Pinpoint the cell where the given text exists, returning its (x, y) midpoint coordinate. 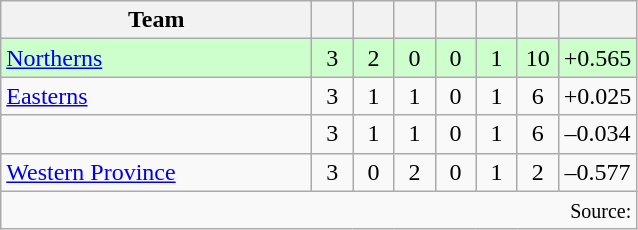
–0.577 (598, 172)
+0.025 (598, 96)
Easterns (156, 96)
10 (538, 58)
+0.565 (598, 58)
Team (156, 20)
Western Province (156, 172)
–0.034 (598, 134)
Northerns (156, 58)
Source: (319, 210)
